Search for the cell housing the specified text and yield its (x, y) center coordinate. 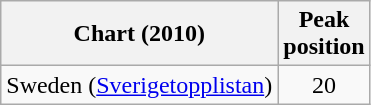
Sweden (Sverigetopplistan) (140, 85)
Chart (2010) (140, 34)
20 (324, 85)
Peakposition (324, 34)
